Pinpoint the cell where the given text exists, returning its (x, y) midpoint coordinate. 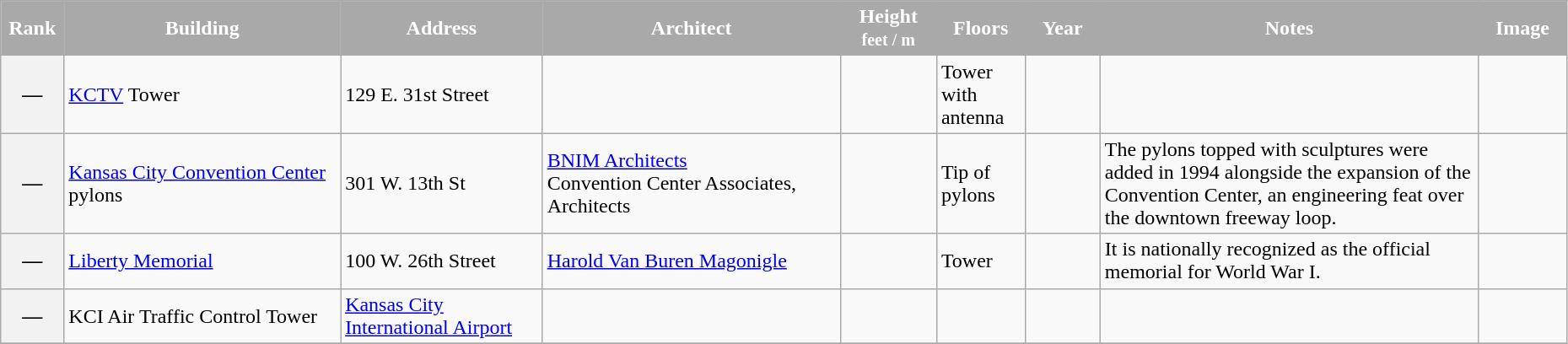
Tip of pylons (980, 184)
Tower (980, 261)
Towerwith antenna (980, 94)
It is nationally recognized as the official memorial for World War I. (1289, 261)
Heightfeet / m (888, 29)
Architect (692, 29)
KCTV Tower (202, 94)
KCI Air Traffic Control Tower (202, 315)
BNIM ArchitectsConvention Center Associates, Architects (692, 184)
Kansas City Convention Center pylons (202, 184)
100 W. 26th Street (442, 261)
Building (202, 29)
Harold Van Buren Magonigle (692, 261)
Rank (32, 29)
Kansas City International Airport (442, 315)
Liberty Memorial (202, 261)
301 W. 13th St (442, 184)
129 E. 31st Street (442, 94)
Notes (1289, 29)
Year (1063, 29)
Image (1522, 29)
Floors (980, 29)
Address (442, 29)
